Return (X, Y) of the center of cell containing provided text 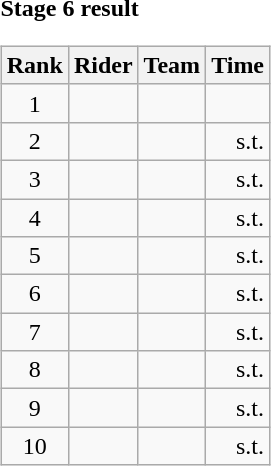
7 (34, 332)
5 (34, 256)
3 (34, 179)
8 (34, 370)
1 (34, 103)
Team (172, 65)
10 (34, 446)
6 (34, 294)
2 (34, 141)
4 (34, 217)
9 (34, 408)
Time (238, 65)
Rider (103, 65)
Rank (34, 65)
